Provide the [x, y] coordinate of the cell's center where the given text is located.  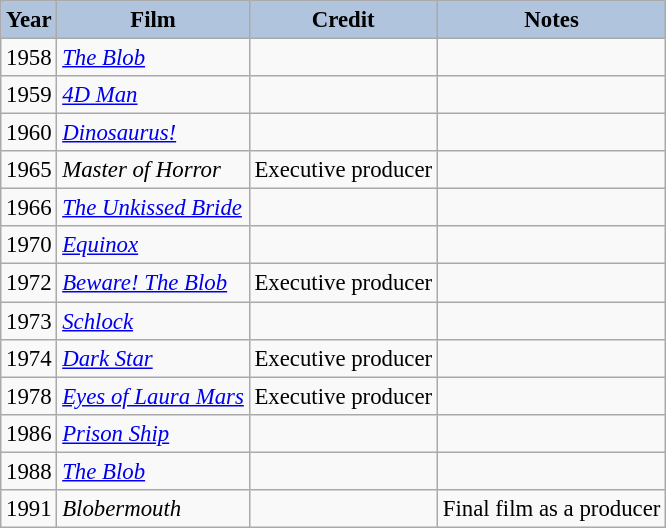
1986 [29, 433]
1991 [29, 509]
1970 [29, 245]
1974 [29, 358]
Schlock [153, 321]
Dark Star [153, 358]
Master of Horror [153, 170]
1988 [29, 471]
Notes [551, 20]
1959 [29, 95]
1960 [29, 133]
4D Man [153, 95]
Dinosaurus! [153, 133]
Final film as a producer [551, 509]
1958 [29, 58]
Credit [343, 20]
Prison Ship [153, 433]
1978 [29, 396]
Equinox [153, 245]
1965 [29, 170]
1966 [29, 208]
Film [153, 20]
1972 [29, 283]
Beware! The Blob [153, 283]
Blobermouth [153, 509]
Year [29, 20]
1973 [29, 321]
The Unkissed Bride [153, 208]
Eyes of Laura Mars [153, 396]
